Detect which cell encompasses the target text, then output its (X, Y) center coordinate. 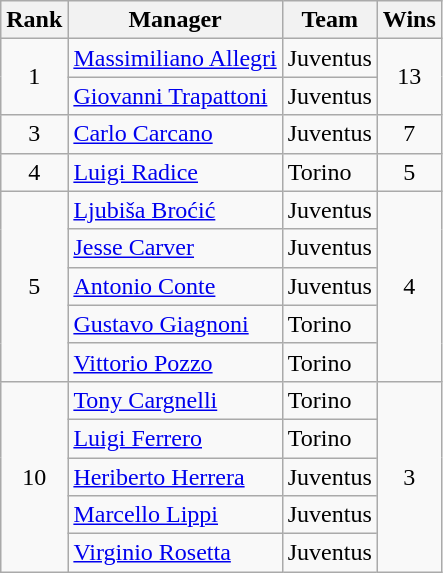
13 (409, 77)
7 (409, 134)
Heriberto Herrera (175, 477)
Luigi Radice (175, 172)
Virginio Rosetta (175, 553)
Jesse Carver (175, 248)
Team (330, 20)
Luigi Ferrero (175, 438)
Vittorio Pozzo (175, 362)
Massimiliano Allegri (175, 58)
Ljubiša Broćić (175, 210)
Marcello Lippi (175, 515)
Giovanni Trapattoni (175, 96)
Tony Cargnelli (175, 400)
Rank (34, 20)
Antonio Conte (175, 286)
Wins (409, 20)
1 (34, 77)
Gustavo Giagnoni (175, 324)
Carlo Carcano (175, 134)
Manager (175, 20)
10 (34, 476)
